Find where the given text appears and provide that cell's center as (x, y) coordinate. 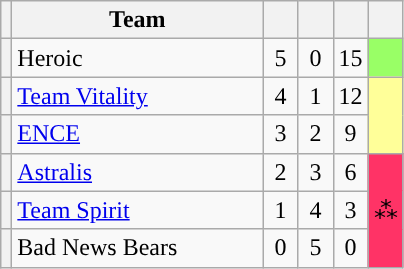
Team (138, 20)
Bad News Bears (138, 248)
15 (350, 58)
9 (350, 134)
Heroic (138, 58)
6 (350, 172)
12 (350, 96)
Team Vitality (138, 96)
ENCE (138, 134)
⁂ (386, 210)
Team Spirit (138, 210)
Astralis (138, 172)
